From the cell containing the given text, extract its center point as (X, Y) coordinate. 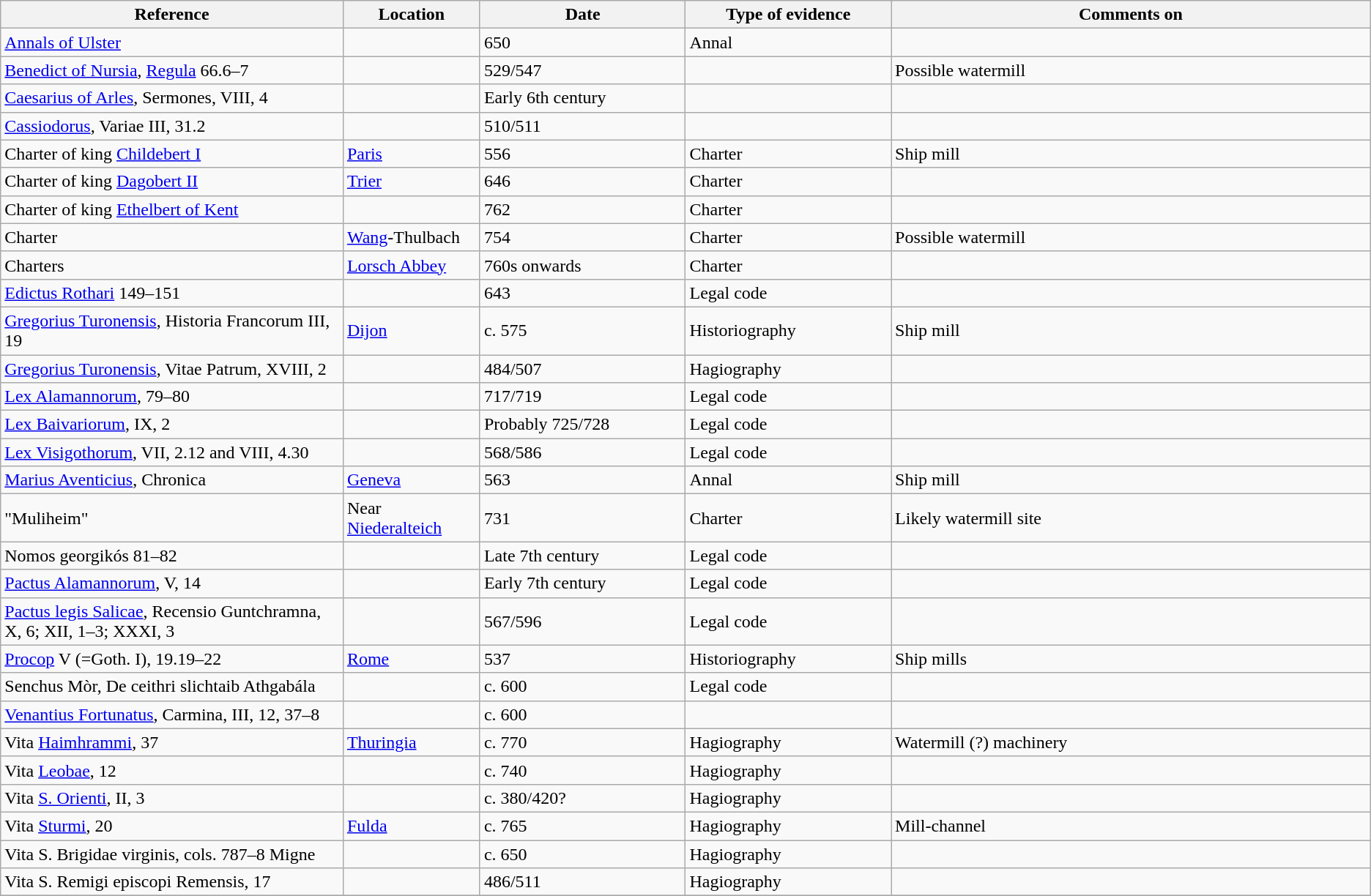
Comments on (1131, 15)
Watermill (?) machinery (1131, 742)
Gregorius Turonensis, Historia Francorum III, 19 (172, 331)
Early 7th century (583, 583)
Edictus Rothari 149–151 (172, 293)
Ship mills (1131, 659)
568/586 (583, 452)
Vita S. Brigidae virginis, cols. 787–8 Migne (172, 854)
Vita Leobae, 12 (172, 770)
Location (412, 15)
c. 575 (583, 331)
563 (583, 480)
Trier (412, 182)
Vita S. Orienti, II, 3 (172, 798)
Wang-Thulbach (412, 237)
567/596 (583, 621)
486/511 (583, 882)
556 (583, 154)
Geneva (412, 480)
Venantius Fortunatus, Carmina, III, 12, 37–8 (172, 714)
754 (583, 237)
537 (583, 659)
646 (583, 182)
Near Niederalteich (412, 518)
Reference (172, 15)
Paris (412, 154)
717/719 (583, 397)
731 (583, 518)
c. 380/420? (583, 798)
Marius Aventicius, Chronica (172, 480)
Vita S. Remigi episcopi Remensis, 17 (172, 882)
Mill-channel (1131, 826)
Likely watermill site (1131, 518)
Benedict of Nursia, Regula 66.6–7 (172, 70)
529/547 (583, 70)
Annals of Ulster (172, 42)
c. 770 (583, 742)
Early 6th century (583, 98)
Senchus Mòr, De ceithri slichtaib Athgabála (172, 687)
c. 740 (583, 770)
Lex Visigothorum, VII, 2.12 and VIII, 4.30 (172, 452)
c. 765 (583, 826)
Rome (412, 659)
510/511 (583, 126)
762 (583, 209)
c. 650 (583, 854)
Vita Sturmi, 20 (172, 826)
Procop V (=Goth. I), 19.19–22 (172, 659)
Charter of king Dagobert II (172, 182)
Lex Alamannorum, 79–80 (172, 397)
Pactus Alamannorum, V, 14 (172, 583)
Date (583, 15)
Thuringia (412, 742)
Probably 725/728 (583, 425)
Late 7th century (583, 556)
650 (583, 42)
"Muliheim" (172, 518)
760s onwards (583, 265)
Caesarius of Arles, Sermones, VIII, 4 (172, 98)
Lorsch Abbey (412, 265)
Type of evidence (788, 15)
Nomos georgikós 81–82 (172, 556)
643 (583, 293)
Pactus legis Salicae, Recensio Guntchramna, X, 6; XII, 1–3; XXXI, 3 (172, 621)
Gregorius Turonensis, Vitae Patrum, XVIII, 2 (172, 368)
Dijon (412, 331)
Vita Haimhrammi, 37 (172, 742)
Charter of king Ethelbert of Kent (172, 209)
Charters (172, 265)
Charter of king Childebert I (172, 154)
Cassiodorus, Variae III, 31.2 (172, 126)
484/507 (583, 368)
Fulda (412, 826)
Lex Baivariorum, IX, 2 (172, 425)
